Return the [x, y] coordinate for the center point of the cell that contains the specified text.  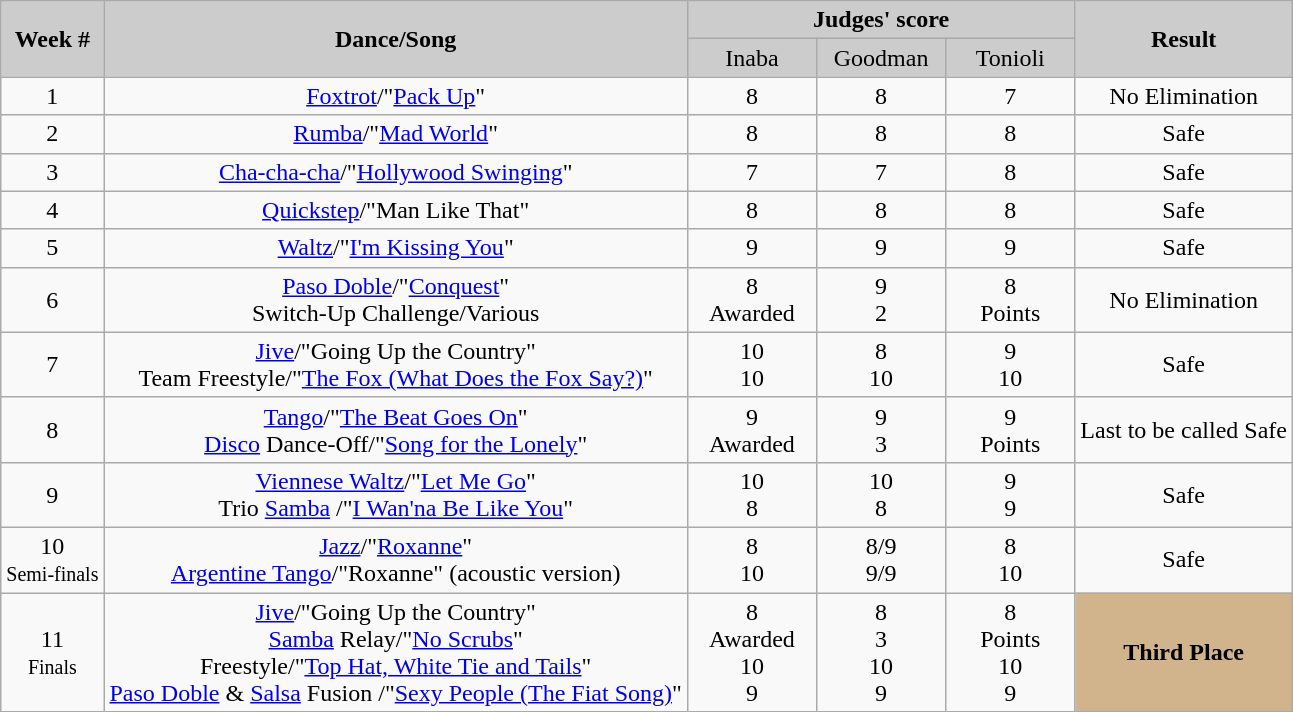
Viennese Waltz/"Let Me Go"Trio Samba /"I Wan'na Be Like You" [396, 494]
Jive/"Going Up the Country"Team Freestyle/"The Fox (What Does the Fox Say?)" [396, 364]
8Awarded109 [752, 652]
Tonioli [1010, 58]
11Finals [52, 652]
8Points109 [1010, 652]
8Awarded [752, 300]
Third Place [1184, 652]
9Awarded [752, 430]
10Semi-finals [52, 560]
6 [52, 300]
910 [1010, 364]
93 [880, 430]
92 [880, 300]
1 [52, 96]
Last to be called Safe [1184, 430]
4 [52, 210]
Goodman [880, 58]
1010 [752, 364]
Quickstep/"Man Like That" [396, 210]
Jive/"Going Up the Country"Samba Relay/"No Scrubs"Freestyle/"Top Hat, White Tie and Tails"Paso Doble & Salsa Fusion /"Sexy People (The Fiat Song)" [396, 652]
Tango/"The Beat Goes On"Disco Dance-Off/"Song for the Lonely" [396, 430]
Cha-cha-cha/"Hollywood Swinging" [396, 172]
99 [1010, 494]
8Points [1010, 300]
8/99/9 [880, 560]
Foxtrot/"Pack Up" [396, 96]
Dance/Song [396, 39]
2 [52, 134]
Rumba/"Mad World" [396, 134]
Jazz/"Roxanne"Argentine Tango/"Roxanne" (acoustic version) [396, 560]
Result [1184, 39]
5 [52, 248]
Judges' score [880, 20]
83109 [880, 652]
Waltz/"I'm Kissing You" [396, 248]
Inaba [752, 58]
3 [52, 172]
Paso Doble/"Conquest"Switch-Up Challenge/Various [396, 300]
9Points [1010, 430]
Week # [52, 39]
